Extract the [x, y] coordinate from the center of the cell holding the provided text.  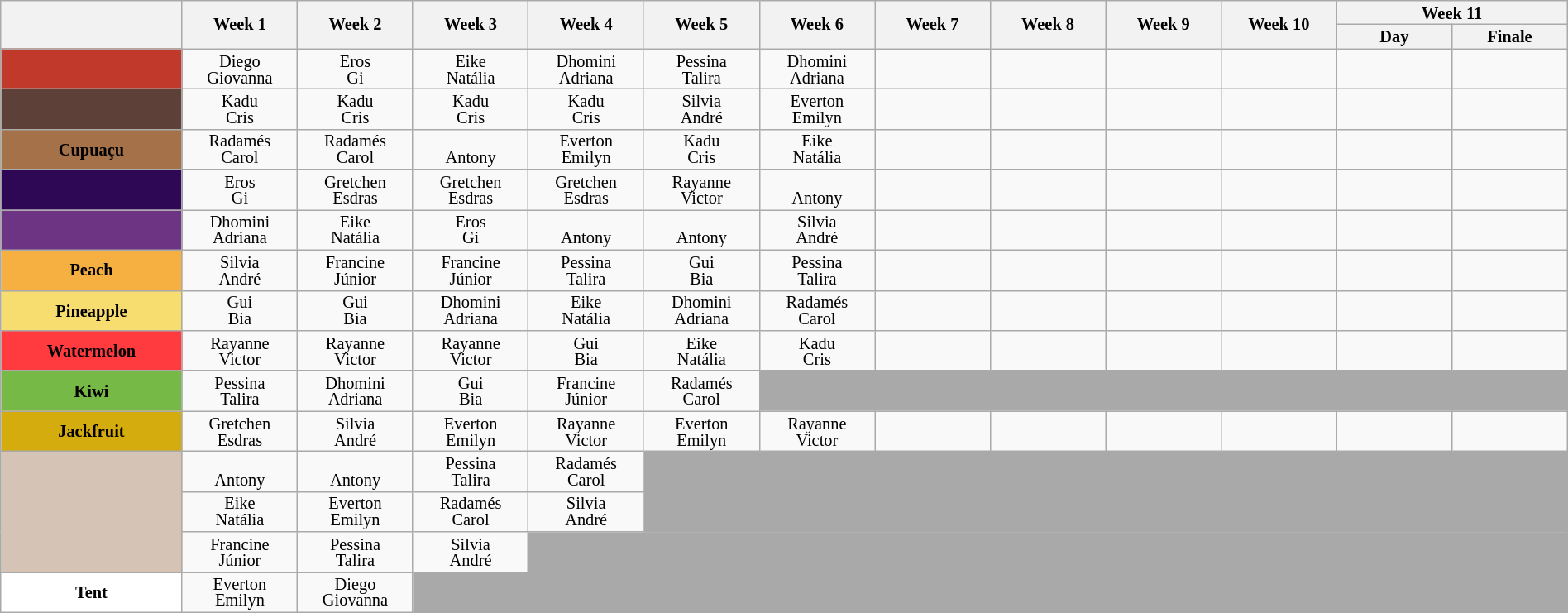
Week 8 [1048, 24]
Kiwi [91, 390]
Peach [91, 270]
Watermelon [91, 351]
Week 11 [1452, 12]
Tent [91, 592]
Week 10 [1279, 24]
Week 1 [240, 24]
Cupuaçu [91, 149]
Week 2 [356, 24]
Jackfruit [91, 432]
Week 6 [817, 24]
Finale [1510, 36]
Week 5 [701, 24]
Week 3 [471, 24]
Week 9 [1164, 24]
Pineapple [91, 311]
Week 7 [933, 24]
Week 4 [586, 24]
Day [1394, 36]
